Capture the cell that displays the provided text and extract its [X, Y] central coordinate. 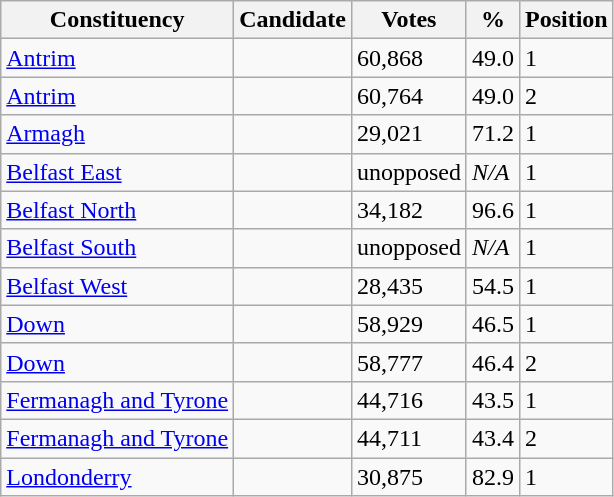
60,764 [408, 96]
Londonderry [118, 477]
43.5 [492, 400]
30,875 [408, 477]
Armagh [118, 134]
44,716 [408, 400]
Belfast South [118, 248]
28,435 [408, 286]
43.4 [492, 438]
Constituency [118, 20]
Position [566, 20]
Belfast West [118, 286]
46.5 [492, 324]
46.4 [492, 362]
% [492, 20]
Belfast East [118, 172]
29,021 [408, 134]
82.9 [492, 477]
71.2 [492, 134]
54.5 [492, 286]
Candidate [293, 20]
96.6 [492, 210]
60,868 [408, 58]
34,182 [408, 210]
58,929 [408, 324]
Belfast North [118, 210]
44,711 [408, 438]
Votes [408, 20]
58,777 [408, 362]
